Return the (x, y) coordinate for the center point of the cell that contains the specified text.  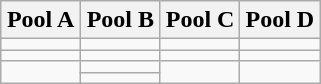
Pool D (280, 20)
Pool C (200, 20)
Pool B (120, 20)
Pool A (41, 20)
